Provide the (x, y) coordinate of the cell's center where the given text is located.  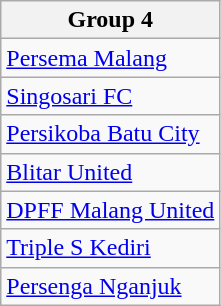
Singosari FC (110, 96)
DPFF Malang United (110, 210)
Group 4 (110, 20)
Persenga Nganjuk (110, 286)
Triple S Kediri (110, 248)
Blitar United (110, 172)
Persema Malang (110, 58)
Persikoba Batu City (110, 134)
